For the text-containing cell, return its midpoint in [x, y] coordinate format. 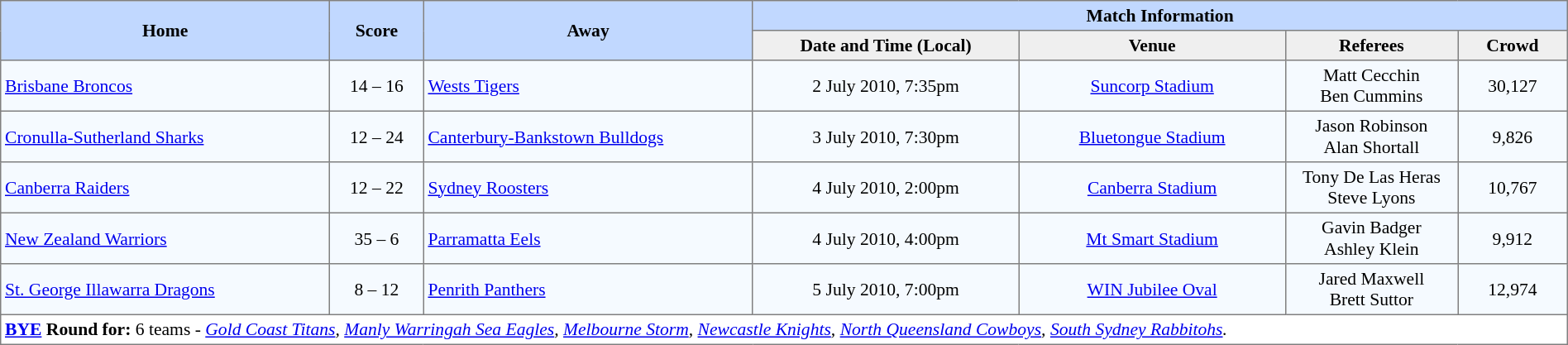
12,974 [1513, 290]
New Zealand Warriors [165, 238]
10,767 [1513, 188]
Match Information [1159, 16]
Crowd [1513, 46]
8 – 12 [377, 290]
4 July 2010, 4:00pm [886, 238]
Tony De Las HerasSteve Lyons [1371, 188]
Brisbane Broncos [165, 86]
Cronulla-Sutherland Sharks [165, 137]
Suncorp Stadium [1152, 86]
14 – 16 [377, 86]
Home [165, 31]
3 July 2010, 7:30pm [886, 137]
12 – 24 [377, 137]
Canterbury-Bankstown Bulldogs [588, 137]
Sydney Roosters [588, 188]
Canberra Stadium [1152, 188]
12 – 22 [377, 188]
Parramatta Eels [588, 238]
Penrith Panthers [588, 290]
35 – 6 [377, 238]
WIN Jubilee Oval [1152, 290]
Score [377, 31]
9,826 [1513, 137]
Date and Time (Local) [886, 46]
2 July 2010, 7:35pm [886, 86]
30,127 [1513, 86]
9,912 [1513, 238]
St. George Illawarra Dragons [165, 290]
5 July 2010, 7:00pm [886, 290]
Canberra Raiders [165, 188]
Referees [1371, 46]
Wests Tigers [588, 86]
Jared MaxwellBrett Suttor [1371, 290]
Mt Smart Stadium [1152, 238]
Gavin BadgerAshley Klein [1371, 238]
Away [588, 31]
4 July 2010, 2:00pm [886, 188]
Matt CecchinBen Cummins [1371, 86]
Bluetongue Stadium [1152, 137]
Jason RobinsonAlan Shortall [1371, 137]
Venue [1152, 46]
